Find where the given text appears and provide that cell's center as (X, Y) coordinate. 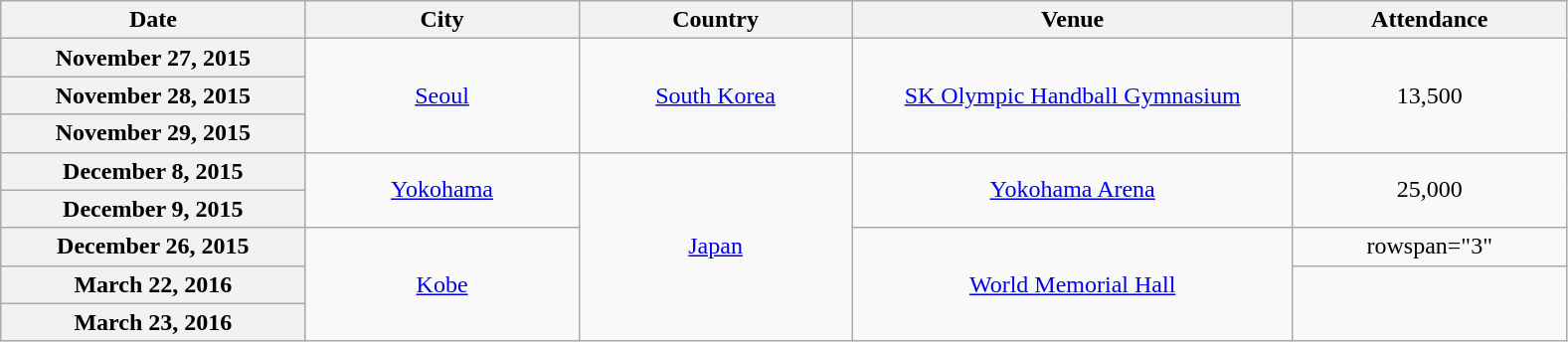
March 22, 2016 (153, 284)
Seoul (441, 95)
November 29, 2015 (153, 133)
World Memorial Hall (1072, 284)
March 23, 2016 (153, 322)
13,500 (1430, 95)
Yokohama Arena (1072, 190)
Kobe (441, 284)
December 26, 2015 (153, 247)
25,000 (1430, 190)
rowspan="3" (1430, 247)
Date (153, 20)
SK Olympic Handball Gymnasium (1072, 95)
Country (716, 20)
November 27, 2015 (153, 58)
Japan (716, 247)
South Korea (716, 95)
November 28, 2015 (153, 95)
Attendance (1430, 20)
Venue (1072, 20)
December 9, 2015 (153, 209)
December 8, 2015 (153, 171)
City (441, 20)
Yokohama (441, 190)
